Detect which cell encompasses the target text, then output its [x, y] center coordinate. 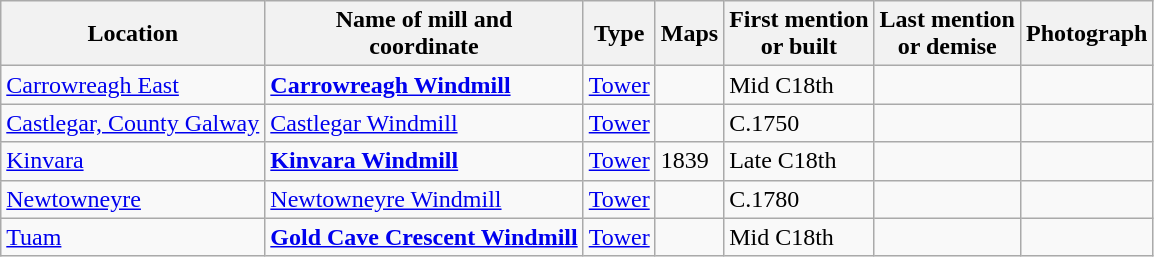
Carrowreagh Windmill [424, 85]
Kinvara Windmill [424, 161]
Last mention or demise [947, 34]
Late C18th [799, 161]
Castlegar Windmill [424, 123]
Castlegar, County Galway [133, 123]
Carrowreagh East [133, 85]
C.1750 [799, 123]
Tuam [133, 237]
Name of mill andcoordinate [424, 34]
Type [619, 34]
Newtowneyre Windmill [424, 199]
C.1780 [799, 199]
Gold Cave Crescent Windmill [424, 237]
First mentionor built [799, 34]
Photograph [1086, 34]
Kinvara [133, 161]
Maps [689, 34]
Location [133, 34]
1839 [689, 161]
Newtowneyre [133, 199]
